Return the [X, Y] coordinate for the center point of the cell that contains the specified text.  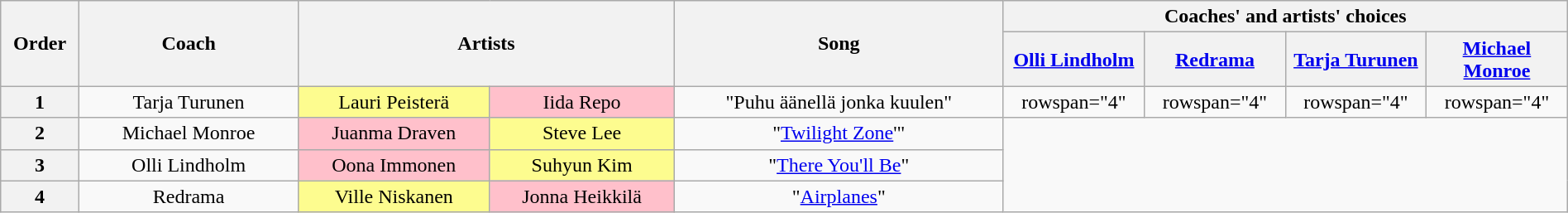
"Airplanes" [839, 196]
1 [40, 102]
3 [40, 165]
Steve Lee [582, 133]
Coach [189, 43]
Song [839, 43]
Juanma Draven [394, 133]
Jonna Heikkilä [582, 196]
Coaches' and artists' choices [1285, 17]
Ville Niskanen [394, 196]
Suhyun Kim [582, 165]
Order [40, 43]
"Puhu äänellä jonka kuulen" [839, 102]
4 [40, 196]
Iida Repo [582, 102]
"There You'll Be" [839, 165]
2 [40, 133]
Artists [486, 43]
Oona Immonen [394, 165]
"Twilight Zone'" [839, 133]
Lauri Peisterä [394, 102]
